Identify which cell holds the provided text, then report its [X, Y] central coordinate. 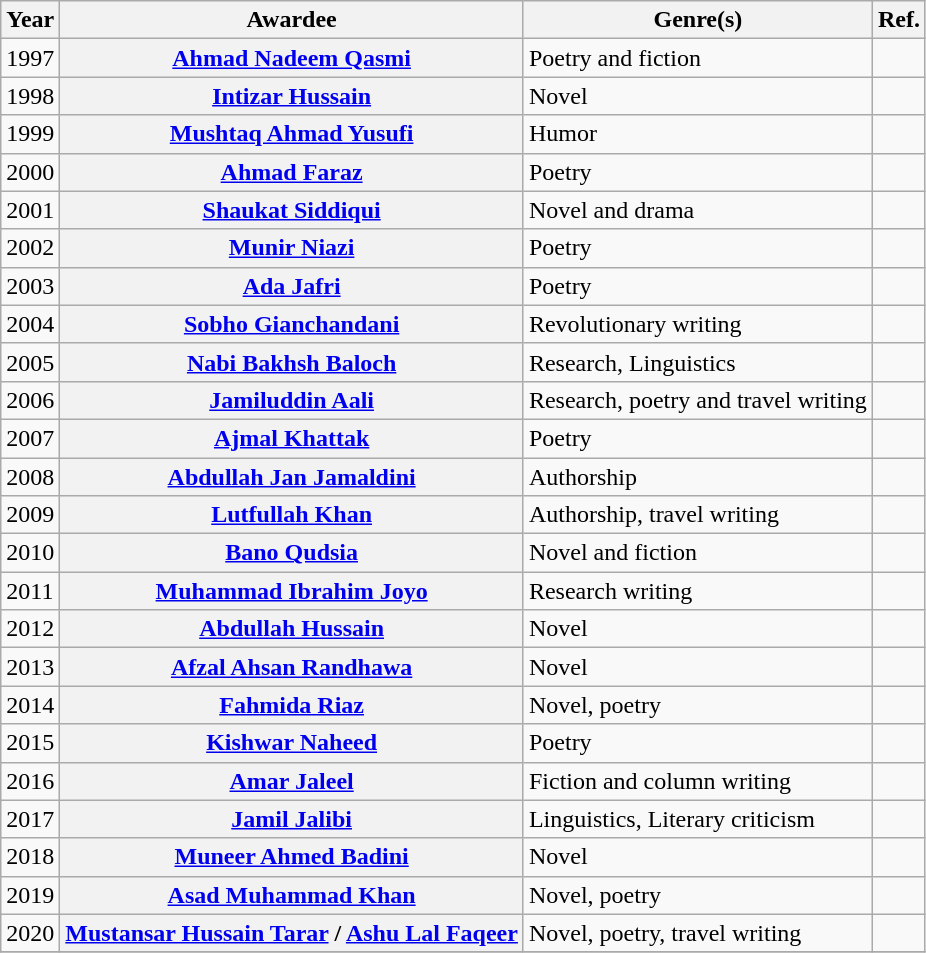
Ahmad Faraz [292, 172]
2010 [30, 553]
Ajmal Khattak [292, 438]
2009 [30, 515]
Nabi Bakhsh Baloch [292, 362]
Awardee [292, 20]
Genre(s) [698, 20]
Kishwar Naheed [292, 743]
Abdullah Jan Jamaldini [292, 477]
2002 [30, 248]
2019 [30, 895]
Intizar Hussain [292, 96]
Linguistics, Literary criticism [698, 819]
2013 [30, 667]
2018 [30, 857]
2006 [30, 400]
Mushtaq Ahmad Yusufi [292, 134]
Authorship, travel writing [698, 515]
2000 [30, 172]
Humor [698, 134]
1999 [30, 134]
Afzal Ahsan Randhawa [292, 667]
Ahmad Nadeem Qasmi [292, 58]
2012 [30, 629]
Ref. [898, 20]
Poetry and fiction [698, 58]
Jamil Jalibi [292, 819]
2001 [30, 210]
1998 [30, 96]
2008 [30, 477]
Authorship [698, 477]
Munir Niazi [292, 248]
2004 [30, 324]
2016 [30, 781]
Jamiluddin Aali [292, 400]
Asad Muhammad Khan [292, 895]
Muneer Ahmed Badini [292, 857]
Abdullah Hussain [292, 629]
Shaukat Siddiqui [292, 210]
Muhammad Ibrahim Joyo [292, 591]
Research, Linguistics [698, 362]
Research, poetry and travel writing [698, 400]
Revolutionary writing [698, 324]
Lutfullah Khan [292, 515]
Mustansar Hussain Tarar / Ashu Lal Faqeer [292, 933]
Novel and drama [698, 210]
2005 [30, 362]
Amar Jaleel [292, 781]
2003 [30, 286]
2014 [30, 705]
Sobho Gianchandani [292, 324]
2011 [30, 591]
2007 [30, 438]
Fiction and column writing [698, 781]
Year [30, 20]
Novel, poetry, travel writing [698, 933]
Fahmida Riaz [292, 705]
1997 [30, 58]
Bano Qudsia [292, 553]
2017 [30, 819]
Ada Jafri [292, 286]
2015 [30, 743]
Research writing [698, 591]
Novel and fiction [698, 553]
2020 [30, 933]
